Detect which cell encompasses the target text, then output its [x, y] center coordinate. 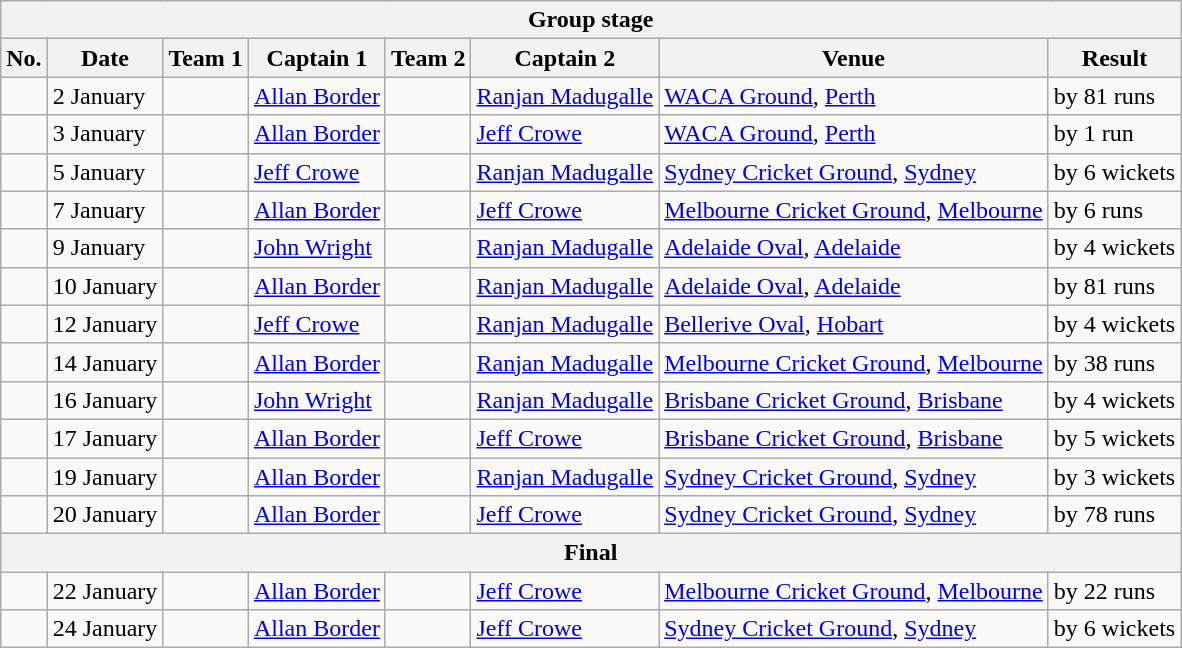
Captain 1 [316, 58]
20 January [105, 515]
14 January [105, 362]
7 January [105, 210]
by 3 wickets [1114, 477]
Team 2 [428, 58]
Result [1114, 58]
19 January [105, 477]
No. [24, 58]
9 January [105, 248]
2 January [105, 96]
Final [591, 553]
by 5 wickets [1114, 438]
17 January [105, 438]
24 January [105, 629]
by 1 run [1114, 134]
22 January [105, 591]
by 78 runs [1114, 515]
16 January [105, 400]
10 January [105, 286]
by 6 runs [1114, 210]
Venue [854, 58]
Captain 2 [565, 58]
3 January [105, 134]
5 January [105, 172]
by 38 runs [1114, 362]
12 January [105, 324]
Date [105, 58]
Bellerive Oval, Hobart [854, 324]
by 22 runs [1114, 591]
Group stage [591, 20]
Team 1 [206, 58]
